Return [X, Y] of the center of cell containing provided text 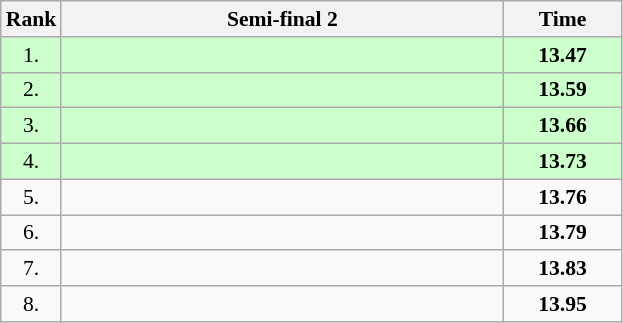
13.83 [562, 269]
3. [32, 126]
Time [562, 19]
13.95 [562, 304]
8. [32, 304]
13.79 [562, 233]
13.47 [562, 55]
7. [32, 269]
13.76 [562, 197]
13.73 [562, 162]
Semi-final 2 [282, 19]
5. [32, 197]
6. [32, 233]
13.66 [562, 126]
2. [32, 90]
1. [32, 55]
Rank [32, 19]
4. [32, 162]
13.59 [562, 90]
